Capture the cell that displays the provided text and extract its (X, Y) central coordinate. 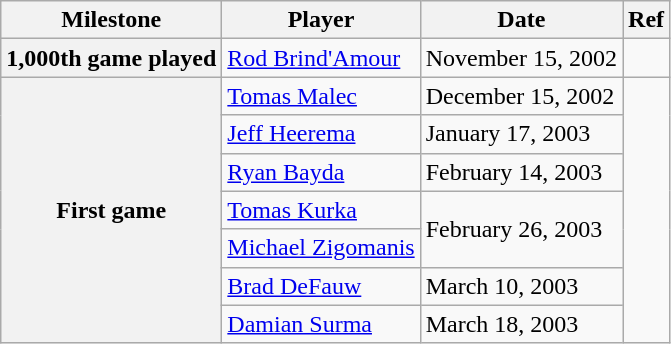
Rod Brind'Amour (321, 58)
Ryan Bayda (321, 172)
Tomas Kurka (321, 210)
February 26, 2003 (521, 229)
Michael Zigomanis (321, 248)
Jeff Heerema (321, 134)
February 14, 2003 (521, 172)
December 15, 2002 (521, 96)
January 17, 2003 (521, 134)
First game (112, 210)
Ref (646, 20)
Tomas Malec (321, 96)
Milestone (112, 20)
1,000th game played (112, 58)
Player (321, 20)
March 18, 2003 (521, 324)
Brad DeFauw (321, 286)
November 15, 2002 (521, 58)
March 10, 2003 (521, 286)
Damian Surma (321, 324)
Date (521, 20)
